From the cell containing the given text, extract its center point as [x, y] coordinate. 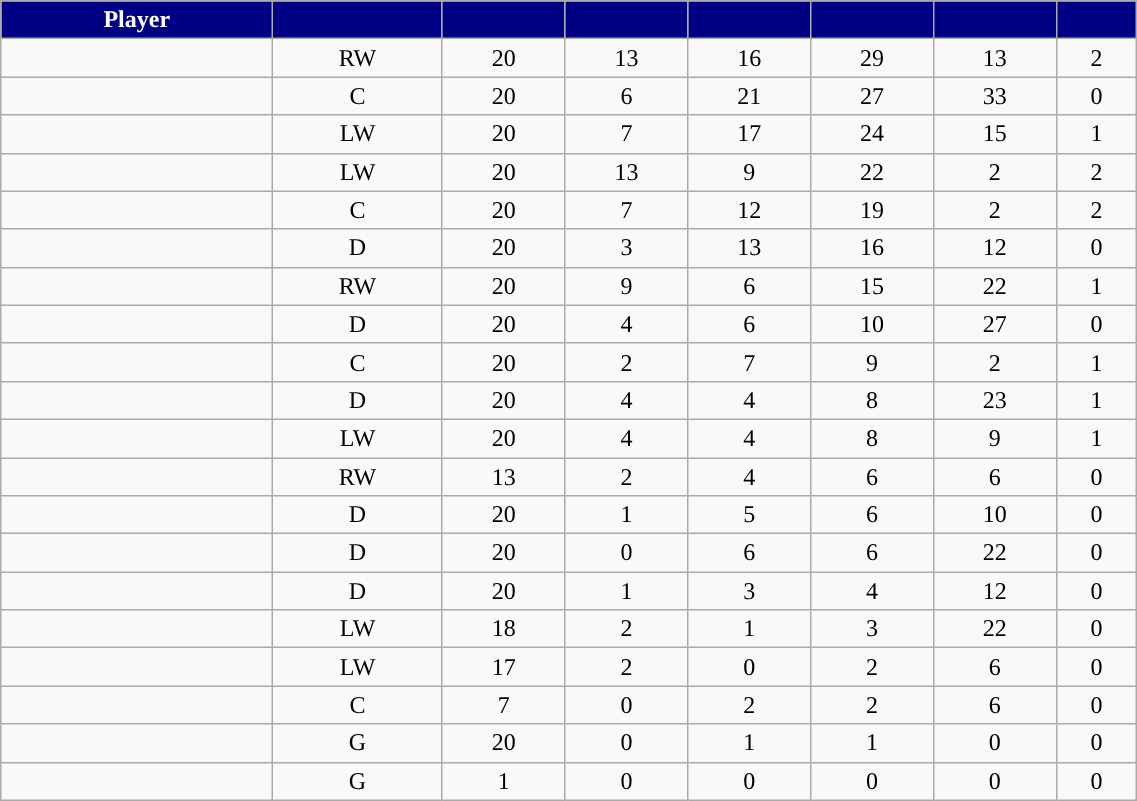
18 [504, 629]
19 [872, 210]
33 [994, 96]
5 [750, 515]
24 [872, 134]
23 [994, 400]
21 [750, 96]
Player [137, 20]
29 [872, 58]
